Return the (x, y) coordinate for the center point of the cell that contains the specified text.  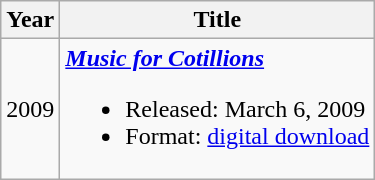
Year (30, 20)
2009 (30, 109)
Title (218, 20)
Music for CotillionsReleased: March 6, 2009Format: digital download (218, 109)
